Determine the [x, y] coordinate at the center of the cell enclosing the given text.  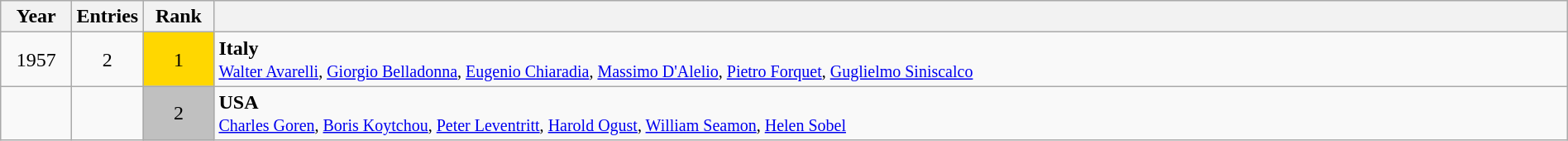
Rank [179, 17]
USACharles Goren, Boris Koytchou, Peter Leventritt, Harold Ogust, William Seamon, Helen Sobel [891, 113]
1 [179, 60]
ItalyWalter Avarelli, Giorgio Belladonna, Eugenio Chiaradia, Massimo D'Alelio, Pietro Forquet, Guglielmo Siniscalco [891, 60]
1957 [36, 60]
Entries [108, 17]
Year [36, 17]
